Provide the [x, y] coordinate of the cell's center where the given text is located.  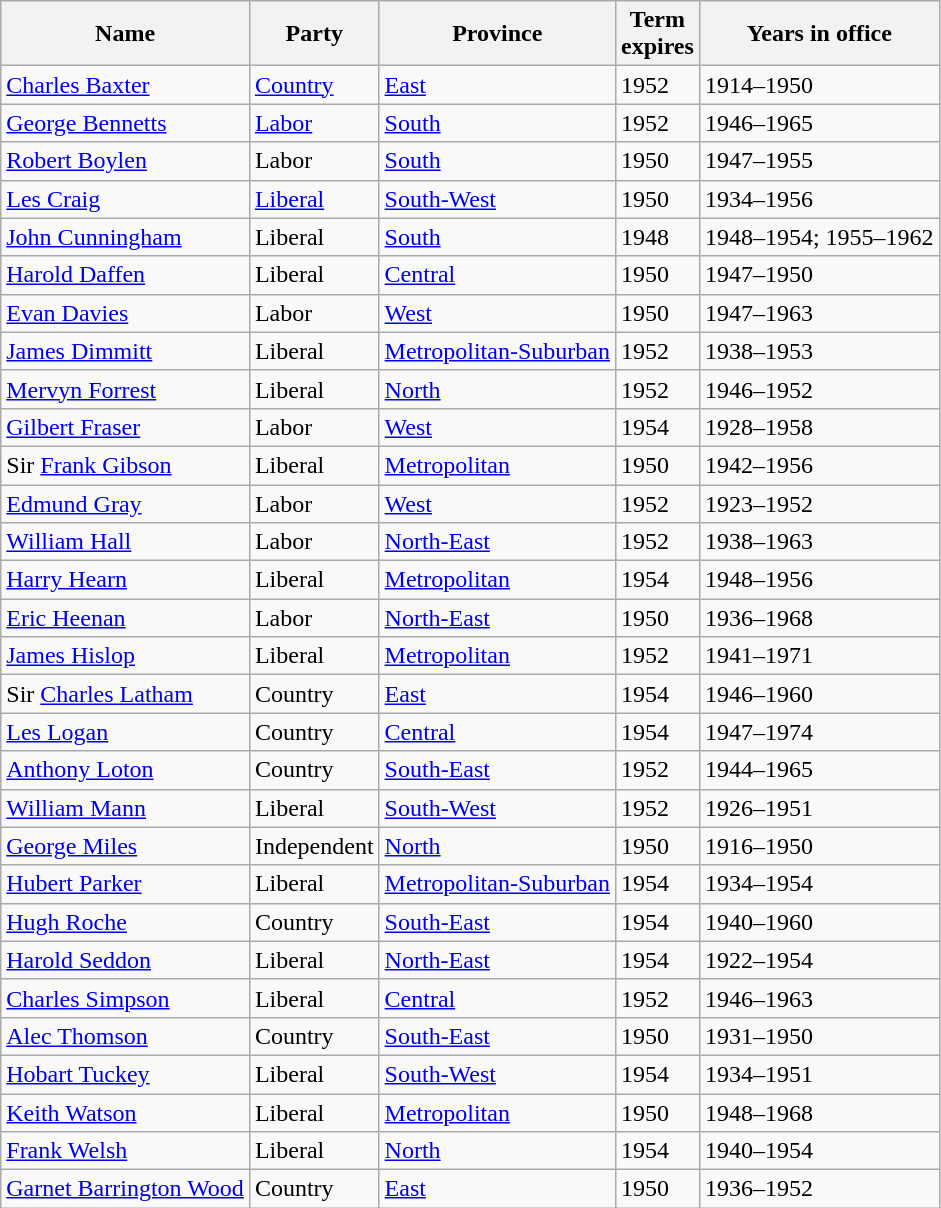
Sir Frank Gibson [126, 465]
Name [126, 34]
1944–1965 [819, 770]
1938–1963 [819, 542]
1942–1956 [819, 465]
Harold Seddon [126, 960]
1947–1950 [819, 275]
1946–1960 [819, 694]
1931–1950 [819, 1036]
Sir Charles Latham [126, 694]
Party [314, 34]
Anthony Loton [126, 770]
Evan Davies [126, 313]
1948 [657, 237]
1948–1954; 1955–1962 [819, 237]
George Bennetts [126, 123]
Mervyn Forrest [126, 389]
1922–1954 [819, 960]
Frank Welsh [126, 1151]
William Hall [126, 542]
Charles Simpson [126, 998]
Independent [314, 846]
1941–1971 [819, 656]
1948–1968 [819, 1113]
Charles Baxter [126, 85]
1934–1954 [819, 884]
1946–1965 [819, 123]
John Cunningham [126, 237]
Les Craig [126, 199]
1936–1952 [819, 1189]
1947–1955 [819, 161]
1934–1956 [819, 199]
1946–1952 [819, 389]
Edmund Gray [126, 503]
Keith Watson [126, 1113]
1936–1968 [819, 618]
Gilbert Fraser [126, 427]
Province [497, 34]
1914–1950 [819, 85]
1947–1963 [819, 313]
1938–1953 [819, 351]
1946–1963 [819, 998]
James Dimmitt [126, 351]
Garnet Barrington Wood [126, 1189]
Robert Boylen [126, 161]
1934–1951 [819, 1074]
William Mann [126, 808]
Eric Heenan [126, 618]
1940–1954 [819, 1151]
George Miles [126, 846]
Hubert Parker [126, 884]
1948–1956 [819, 580]
1928–1958 [819, 427]
Harold Daffen [126, 275]
1940–1960 [819, 922]
1923–1952 [819, 503]
1947–1974 [819, 732]
Termexpires [657, 34]
Les Logan [126, 732]
Harry Hearn [126, 580]
Alec Thomson [126, 1036]
1926–1951 [819, 808]
1916–1950 [819, 846]
Hugh Roche [126, 922]
James Hislop [126, 656]
Years in office [819, 34]
Hobart Tuckey [126, 1074]
